Pinpoint the cell where the given text exists, returning its (X, Y) midpoint coordinate. 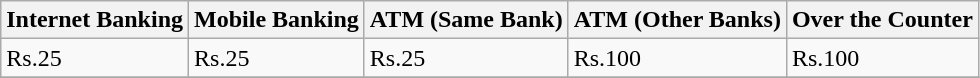
ATM (Other Banks) (677, 20)
Over the Counter (882, 20)
ATM (Same Bank) (466, 20)
Mobile Banking (277, 20)
Internet Banking (95, 20)
